Return (x, y) of the center of cell containing provided text 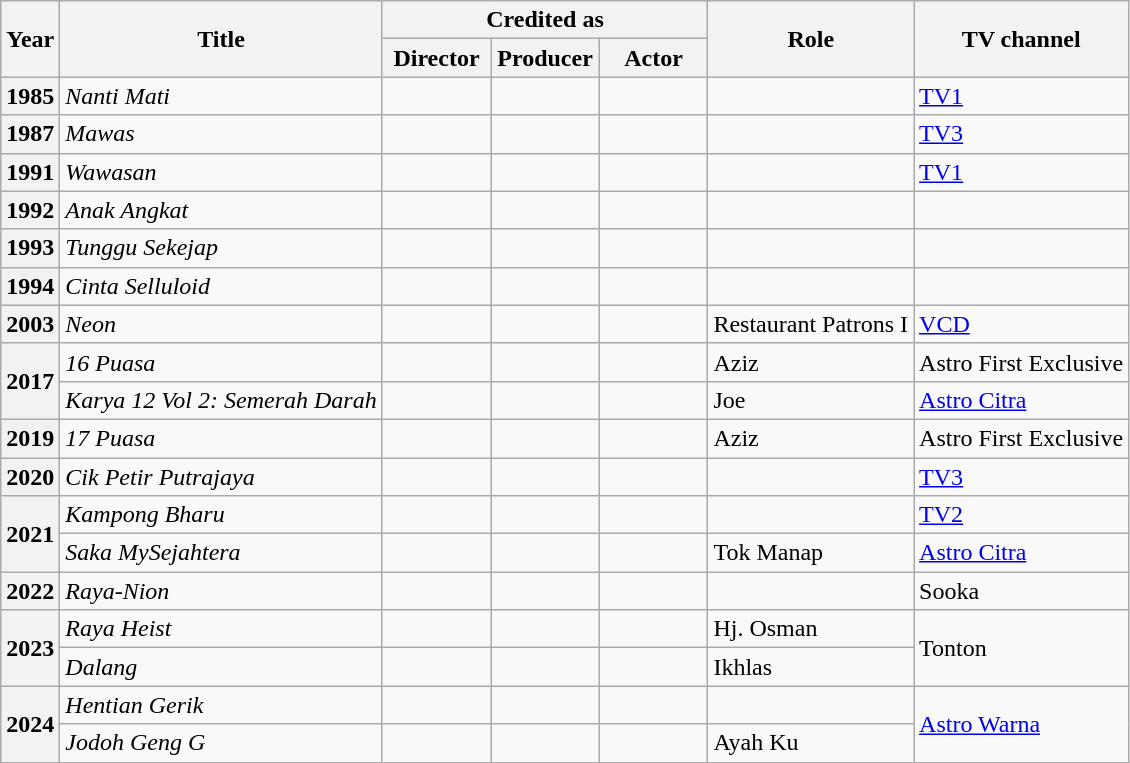
Karya 12 Vol 2: Semerah Darah (221, 400)
Tunggu Sekejap (221, 248)
2023 (30, 648)
2022 (30, 591)
Saka MySejahtera (221, 553)
2021 (30, 534)
1993 (30, 248)
Nanti Mati (221, 96)
Joe (811, 400)
Hentian Gerik (221, 705)
Restaurant Patrons I (811, 324)
1985 (30, 96)
Astro Warna (1022, 724)
Neon (221, 324)
Cik Petir Putrajaya (221, 477)
2019 (30, 438)
2017 (30, 381)
TV channel (1022, 39)
Cinta Selluloid (221, 286)
1994 (30, 286)
Wawasan (221, 172)
Producer (546, 58)
Tok Manap (811, 553)
Role (811, 39)
Anak Angkat (221, 210)
Tonton (1022, 648)
2024 (30, 724)
Raya-Nion (221, 591)
TV2 (1022, 515)
Ayah Ku (811, 743)
Director (436, 58)
16 Puasa (221, 362)
Title (221, 39)
Hj. Osman (811, 629)
Jodoh Geng G (221, 743)
17 Puasa (221, 438)
Mawas (221, 134)
Ikhlas (811, 667)
Raya Heist (221, 629)
2003 (30, 324)
1992 (30, 210)
VCD (1022, 324)
Actor (654, 58)
1991 (30, 172)
Dalang (221, 667)
1987 (30, 134)
Kampong Bharu (221, 515)
Credited as (545, 20)
Year (30, 39)
Sooka (1022, 591)
2020 (30, 477)
